Return [x, y] of the center of cell containing provided text 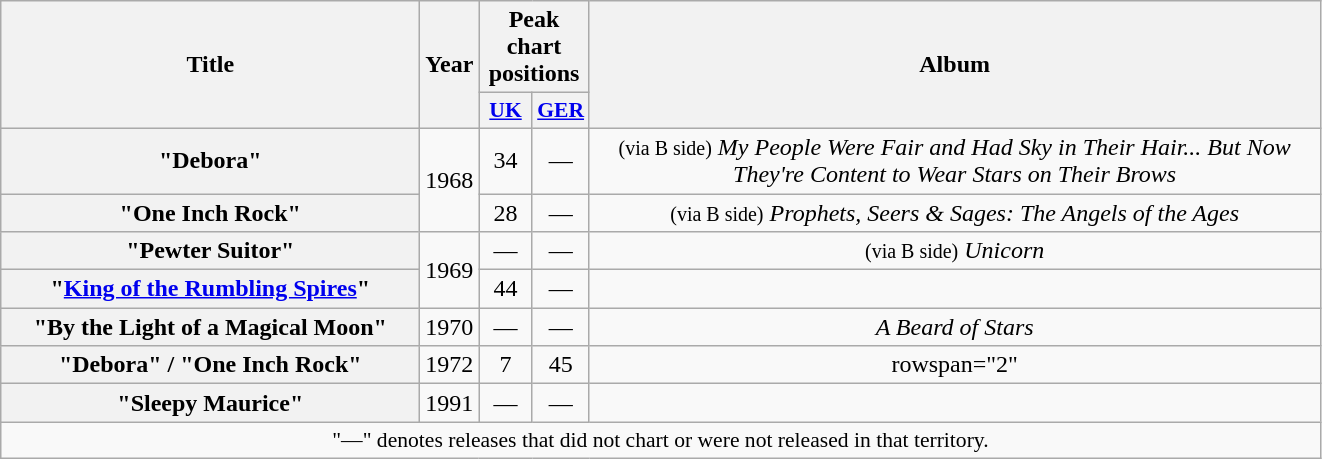
"Debora" / "One Inch Rock" [210, 365]
28 [506, 213]
UK [506, 111]
"By the Light of a Magical Moon" [210, 327]
"Pewter Suitor" [210, 251]
rowspan="2" [954, 365]
Album [954, 65]
(via B side) Unicorn [954, 251]
"Sleepy Maurice" [210, 403]
1970 [450, 327]
"Debora" [210, 160]
(via B side) My People Were Fair and Had Sky in Their Hair... But Now They're Content to Wear Stars on Their Brows [954, 160]
"One Inch Rock" [210, 213]
Year [450, 65]
(via B side) Prophets, Seers & Sages: The Angels of the Ages [954, 213]
1969 [450, 270]
34 [506, 160]
45 [560, 365]
1968 [450, 180]
Title [210, 65]
A Beard of Stars [954, 327]
1972 [450, 365]
"King of the Rumbling Spires" [210, 289]
"—" denotes releases that did not chart or were not released in that territory. [660, 440]
1991 [450, 403]
Peak chart positions [534, 47]
7 [506, 365]
GER [560, 111]
44 [506, 289]
